Extract the (x, y) coordinate from the center of the cell holding the provided text.  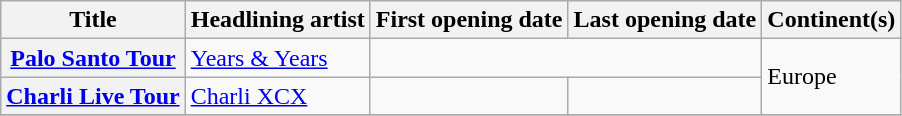
Years & Years (278, 58)
Headlining artist (278, 20)
Charli XCX (278, 96)
First opening date (469, 20)
Palo Santo Tour (93, 58)
Last opening date (665, 20)
Europe (832, 77)
Continent(s) (832, 20)
Charli Live Tour (93, 96)
Title (93, 20)
